From the cell containing the given text, extract its center point as [X, Y] coordinate. 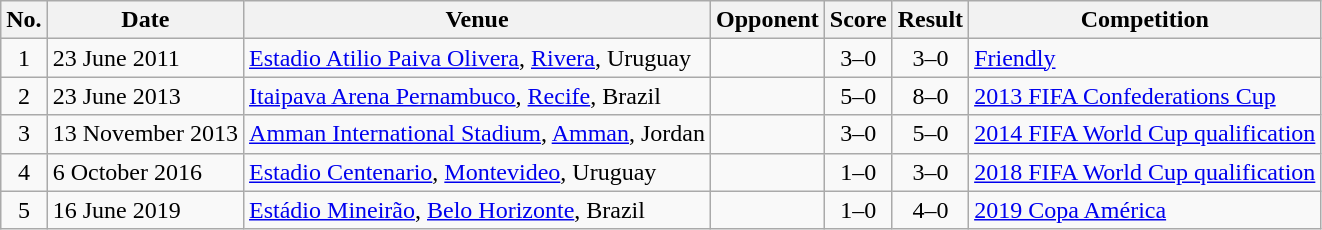
6 October 2016 [145, 172]
Estádio Mineirão, Belo Horizonte, Brazil [478, 210]
8–0 [930, 96]
23 June 2011 [145, 58]
Itaipava Arena Pernambuco, Recife, Brazil [478, 96]
2019 Copa América [1145, 210]
Venue [478, 20]
4–0 [930, 210]
2018 FIFA World Cup qualification [1145, 172]
Opponent [768, 20]
2013 FIFA Confederations Cup [1145, 96]
Friendly [1145, 58]
3 [24, 134]
2 [24, 96]
5 [24, 210]
2014 FIFA World Cup qualification [1145, 134]
Competition [1145, 20]
Amman International Stadium, Amman, Jordan [478, 134]
Date [145, 20]
1 [24, 58]
23 June 2013 [145, 96]
Estadio Centenario, Montevideo, Uruguay [478, 172]
Estadio Atilio Paiva Olivera, Rivera, Uruguay [478, 58]
Score [858, 20]
No. [24, 20]
4 [24, 172]
Result [930, 20]
13 November 2013 [145, 134]
16 June 2019 [145, 210]
